Provide the [X, Y] coordinate of the cell's center where the given text is located.  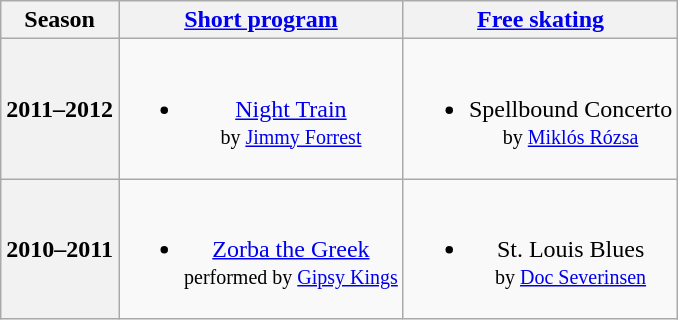
2010–2011 [60, 249]
Short program [260, 20]
Season [60, 20]
Night Train by Jimmy Forrest [260, 109]
2011–2012 [60, 109]
Spellbound Concerto by Miklós Rózsa [540, 109]
Free skating [540, 20]
Zorba the Greek performed by Gipsy Kings [260, 249]
St. Louis Blues by Doc Severinsen [540, 249]
